From the cell containing the given text, extract its center point as (X, Y) coordinate. 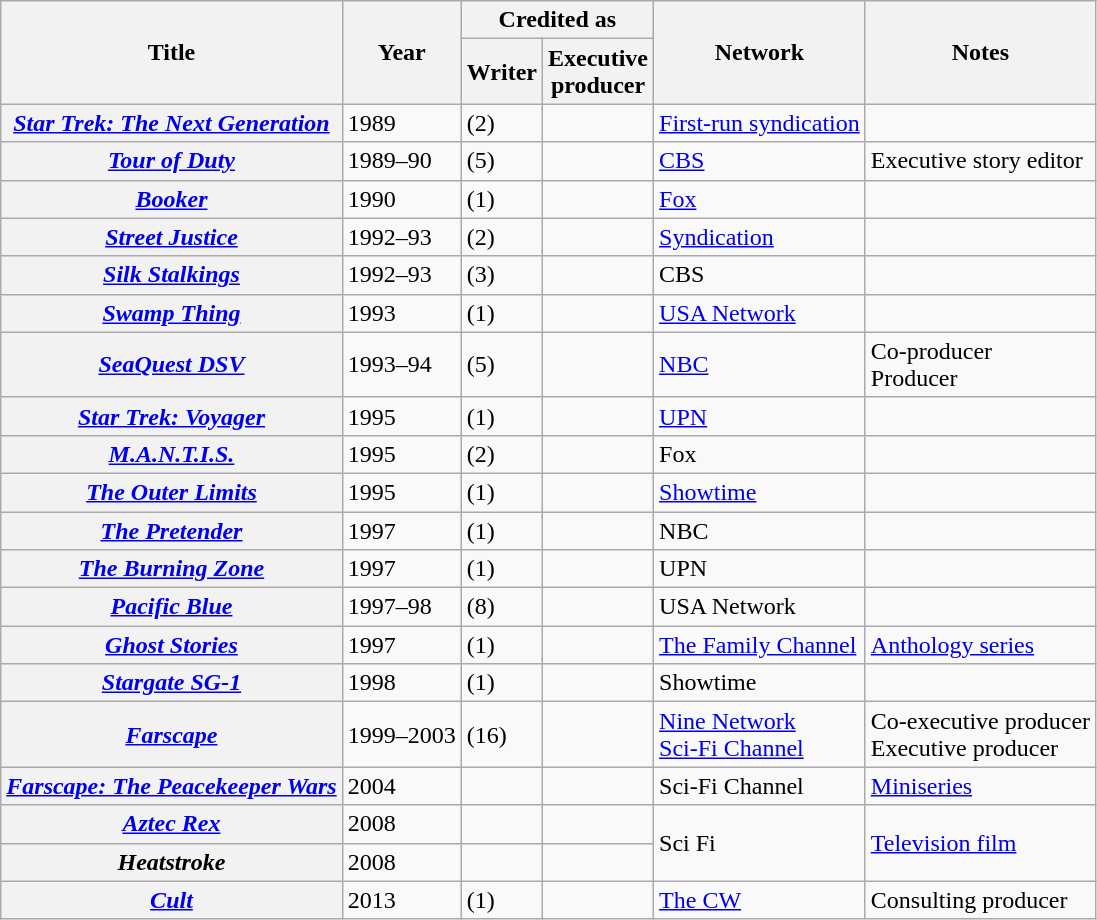
2004 (402, 786)
Executiveproducer (598, 72)
Star Trek: The Next Generation (172, 123)
1999–2003 (402, 734)
Farscape: The Peacekeeper Wars (172, 786)
The Pretender (172, 531)
Stargate SG-1 (172, 683)
1990 (402, 199)
Television film (980, 843)
Star Trek: Voyager (172, 416)
(8) (502, 607)
Sci Fi (760, 843)
Co-executive producer Executive producer (980, 734)
Syndication (760, 237)
Heatstroke (172, 862)
Tour of Duty (172, 161)
Silk Stalkings (172, 275)
Street Justice (172, 237)
Notes (980, 52)
Consulting producer (980, 900)
2013 (402, 900)
Writer (502, 72)
(3) (502, 275)
Booker (172, 199)
Credited as (557, 20)
The CW (760, 900)
1998 (402, 683)
The Burning Zone (172, 569)
1989 (402, 123)
1993 (402, 313)
Co-producer Producer (980, 364)
The Family Channel (760, 645)
Pacific Blue (172, 607)
Year (402, 52)
Swamp Thing (172, 313)
1989–90 (402, 161)
Nine NetworkSci-Fi Channel (760, 734)
1997–98 (402, 607)
M.A.N.T.I.S. (172, 454)
SeaQuest DSV (172, 364)
Miniseries (980, 786)
The Outer Limits (172, 492)
Network (760, 52)
Cult (172, 900)
(16) (502, 734)
Sci-Fi Channel (760, 786)
Farscape (172, 734)
Title (172, 52)
Anthology series (980, 645)
Executive story editor (980, 161)
1993–94 (402, 364)
First-run syndication (760, 123)
Aztec Rex (172, 824)
Ghost Stories (172, 645)
